Pinpoint the cell where the given text exists, returning its [x, y] midpoint coordinate. 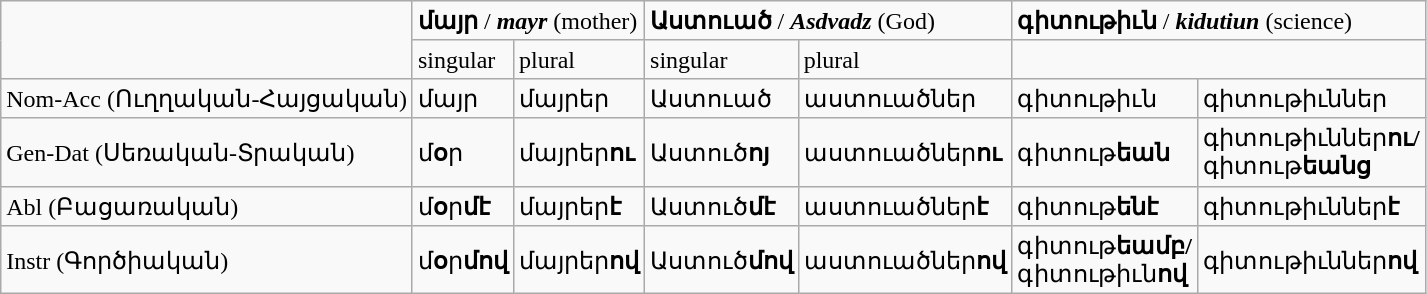
գիտութիւններէ [1311, 206]
մայրերէ [578, 206]
գիտութիւններու/գիտութեանց [1311, 152]
Instr (Գործիական) [207, 260]
Abl (Բացառական) [207, 206]
գիտութեամբ/գիտութիւնով [1105, 260]
Աստուծոյ [722, 152]
գիտութենէ [1105, 206]
մօր [462, 152]
մայր / mayr (mother) [528, 21]
Աստուած [722, 98]
մայր [462, 98]
գիտութիւններով [1311, 260]
աստուածներով [905, 260]
Nom-Acc (Ուղղական-Հայցական) [207, 98]
գիտութիւն / kidutiun (science) [1218, 21]
գիտութեան [1105, 152]
աստուածներ [905, 98]
մօրմէ [462, 206]
գիտութիւններ [1311, 98]
գիտութիւն [1105, 98]
մայրեր [578, 98]
մօրմով [462, 260]
աստուածներու [905, 152]
մայրերով [578, 260]
աստուածներէ [905, 206]
Աստուծմով [722, 260]
Աստուծմէ [722, 206]
Gen-Dat (Սեռական-Տրական) [207, 152]
Աստուած / Asdvadz (God) [828, 21]
մայրերու [578, 152]
